Extract the (X, Y) coordinate from the center of the cell holding the provided text.  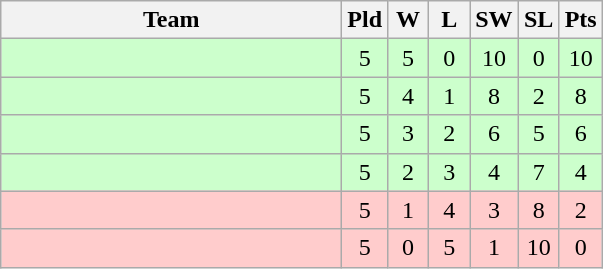
7 (538, 172)
W (408, 20)
SW (494, 20)
SL (538, 20)
Pts (580, 20)
Team (172, 20)
L (450, 20)
Pld (365, 20)
